Scan for the cell matching the given text and deliver its (x, y) coordinate at center. 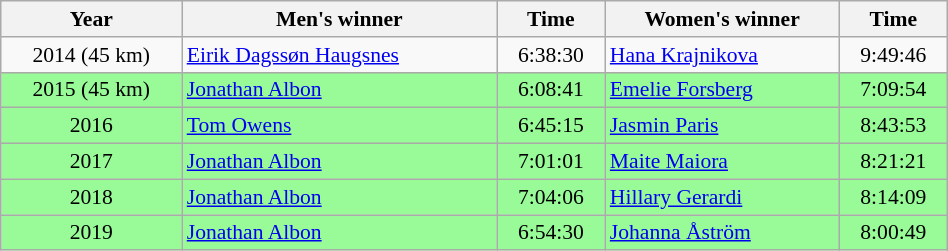
Hana Krajnikova (722, 55)
8:43:53 (893, 126)
2015 (45 km) (92, 90)
7:09:54 (893, 90)
Johanna Åström (722, 233)
2014 (45 km) (92, 55)
8:21:21 (893, 162)
9:49:46 (893, 55)
Men's winner (340, 19)
2017 (92, 162)
6:38:30 (551, 55)
2019 (92, 233)
6:08:41 (551, 90)
Maite Maiora (722, 162)
6:45:15 (551, 126)
Eirik Dagssøn Haugsnes (340, 55)
2016 (92, 126)
Women's winner (722, 19)
7:01:01 (551, 162)
Hillary Gerardi (722, 197)
Emelie Forsberg (722, 90)
7:04:06 (551, 197)
8:00:49 (893, 233)
2018 (92, 197)
Year (92, 19)
8:14:09 (893, 197)
Tom Owens (340, 126)
6:54:30 (551, 233)
Jasmin Paris (722, 126)
